Find where the given text appears and provide that cell's center as (x, y) coordinate. 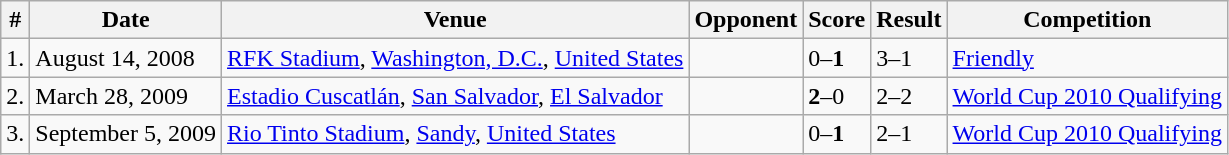
Date (126, 20)
Competition (1087, 20)
2–0 (837, 96)
Opponent (746, 20)
Estadio Cuscatlán, San Salvador, El Salvador (456, 96)
Result (909, 20)
March 28, 2009 (126, 96)
2–1 (909, 134)
Rio Tinto Stadium, Sandy, United States (456, 134)
1. (16, 58)
September 5, 2009 (126, 134)
2. (16, 96)
3–1 (909, 58)
RFK Stadium, Washington, D.C., United States (456, 58)
Venue (456, 20)
Friendly (1087, 58)
Score (837, 20)
# (16, 20)
2–2 (909, 96)
3. (16, 134)
August 14, 2008 (126, 58)
